Output the (X, Y) coordinate of the center of the cell containing the given text.  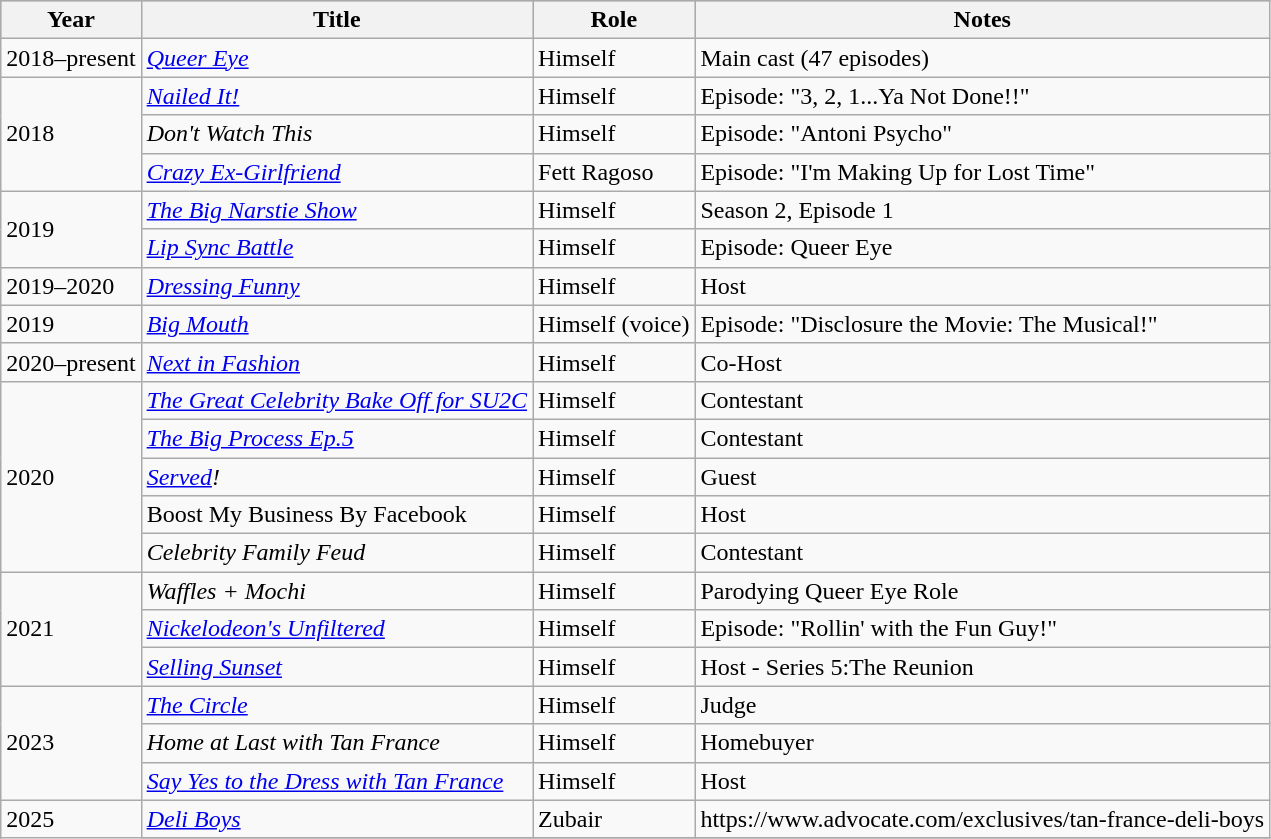
2021 (71, 629)
Notes (982, 20)
https://www.advocate.com/exclusives/tan-france-deli-boys (982, 819)
Judge (982, 705)
Homebuyer (982, 743)
Parodying Queer Eye Role (982, 591)
Home at Last with Tan France (336, 743)
Say Yes to the Dress with Tan France (336, 781)
Next in Fashion (336, 362)
Episode: "Disclosure the Movie: The Musical!" (982, 324)
The Big Narstie Show (336, 210)
2019–2020 (71, 286)
Deli Boys (336, 819)
Episode: "3, 2, 1...Ya Not Done!!" (982, 96)
Dressing Funny (336, 286)
Role (614, 20)
Title (336, 20)
Celebrity Family Feud (336, 553)
Nailed It! (336, 96)
Season 2, Episode 1 (982, 210)
2018 (71, 134)
2023 (71, 743)
2020–present (71, 362)
Co-Host (982, 362)
Himself (voice) (614, 324)
Selling Sunset (336, 667)
Zubair (614, 819)
Don't Watch This (336, 134)
Boost My Business By Facebook (336, 515)
Lip Sync Battle (336, 248)
Nickelodeon's Unfiltered (336, 629)
Crazy Ex-Girlfriend (336, 172)
The Great Celebrity Bake Off for SU2C (336, 400)
The Circle (336, 705)
The Big Process Ep.5 (336, 438)
Served! (336, 477)
Main cast (47 episodes) (982, 58)
2025 (71, 819)
Fett Ragoso (614, 172)
Big Mouth (336, 324)
Episode: "Rollin' with the Fun Guy!" (982, 629)
Guest (982, 477)
Queer Eye (336, 58)
Episode: Queer Eye (982, 248)
2020 (71, 476)
Year (71, 20)
Waffles + Mochi (336, 591)
Episode: "Antoni Psycho" (982, 134)
Episode: "I'm Making Up for Lost Time" (982, 172)
2018–present (71, 58)
Host - Series 5:The Reunion (982, 667)
